Find where the given text appears and provide that cell's center as [x, y] coordinate. 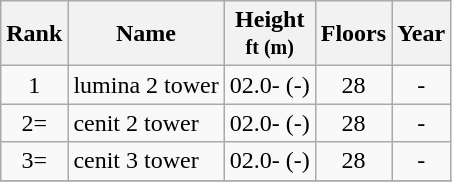
2= [34, 123]
1 [34, 85]
Name [146, 34]
Floors [353, 34]
Rank [34, 34]
cenit 2 tower [146, 123]
cenit 3 tower [146, 161]
Heightft (m) [270, 34]
Year [422, 34]
lumina 2 tower [146, 85]
3= [34, 161]
